Extract the (x, y) coordinate from the center of the cell holding the provided text.  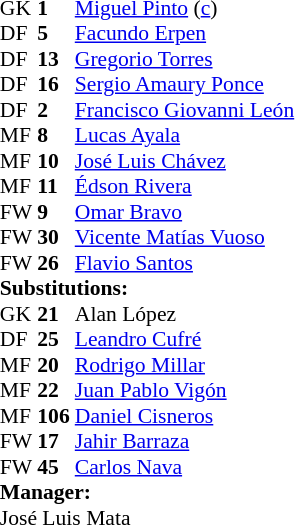
Carlos Nava (184, 467)
21 (56, 314)
9 (56, 212)
25 (56, 339)
17 (56, 441)
2 (56, 110)
Facundo Erpen (184, 33)
Gregorio Torres (184, 59)
Lucas Ayala (184, 135)
Leandro Cufré (184, 339)
106 (56, 416)
22 (56, 391)
20 (56, 365)
26 (56, 263)
8 (56, 135)
13 (56, 59)
11 (56, 187)
Vicente Matías Vuoso (184, 237)
Alan López (184, 314)
Flavio Santos (184, 263)
Daniel Cisneros (184, 416)
5 (56, 33)
Francisco Giovanni León (184, 110)
45 (56, 467)
José Luis Chávez (184, 161)
Omar Bravo (184, 212)
Manager: (147, 493)
10 (56, 161)
Édson Rivera (184, 187)
GK (19, 314)
30 (56, 237)
Rodrigo Millar (184, 365)
16 (56, 85)
Juan Pablo Vigón (184, 391)
Substitutions: (147, 289)
Sergio Amaury Ponce (184, 85)
Jahir Barraza (184, 441)
